Provide the [x, y] coordinate of the cell's center where the given text is located.  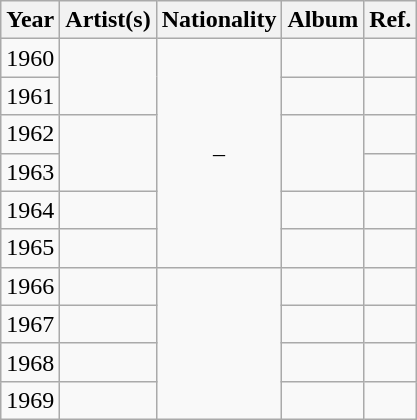
1962 [30, 134]
Year [30, 20]
Artist(s) [108, 20]
1969 [30, 400]
1963 [30, 172]
Nationality [219, 20]
1967 [30, 324]
1968 [30, 362]
1961 [30, 96]
1960 [30, 58]
1964 [30, 210]
1966 [30, 286]
– [219, 153]
1965 [30, 248]
Ref. [390, 20]
Album [323, 20]
